Locate the cell with the specified text and output its [X, Y] center coordinate. 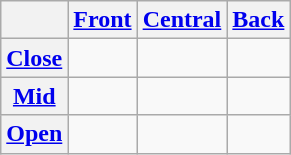
Front [102, 20]
Mid [34, 96]
Central [182, 20]
Open [34, 134]
Back [258, 20]
Close [34, 58]
